Return the [X, Y] coordinate for the center point of the cell that contains the specified text.  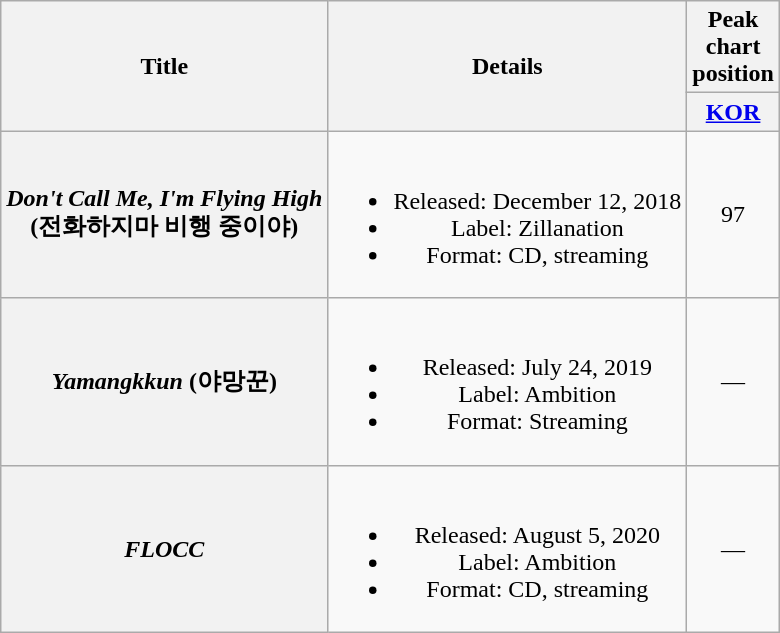
Yamangkkun (야망꾼) [164, 382]
Released: August 5, 2020Label: AmbitionFormat: CD, streaming [508, 548]
Details [508, 66]
KOR [733, 112]
Released: December 12, 2018Label: ZillanationFormat: CD, streaming [508, 214]
Don't Call Me, I'm Flying High(전화하지마 비행 중이야) [164, 214]
Released: July 24, 2019Label: AmbitionFormat: Streaming [508, 382]
97 [733, 214]
FLOCC [164, 548]
Peakchartposition [733, 47]
Title [164, 66]
